Capture the cell that displays the provided text and extract its (x, y) central coordinate. 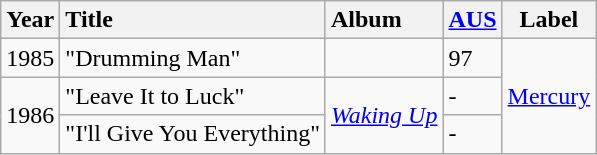
1985 (30, 58)
Album (384, 20)
Waking Up (384, 115)
97 (472, 58)
"Leave It to Luck" (193, 96)
"Drumming Man" (193, 58)
Year (30, 20)
1986 (30, 115)
Mercury (549, 96)
"I'll Give You Everything" (193, 134)
Label (549, 20)
Title (193, 20)
AUS (472, 20)
